Provide the (x, y) coordinate of the cell's center where the given text is located.  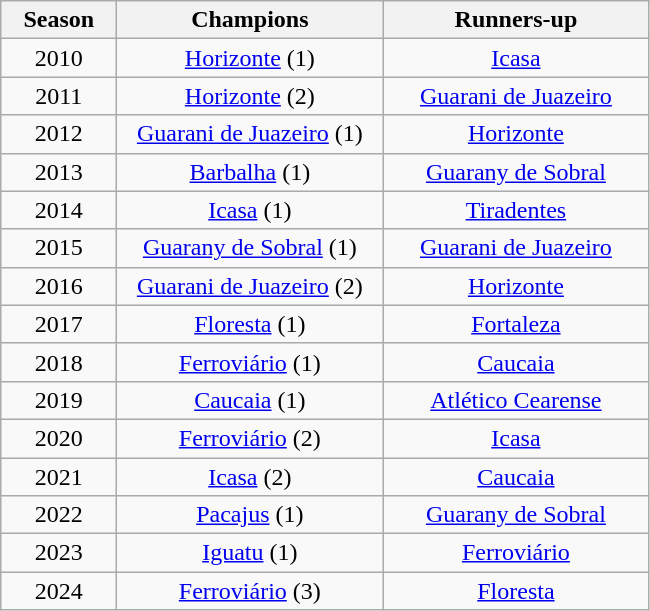
Fortaleza (516, 324)
Pacajus (1) (250, 515)
2010 (59, 58)
2016 (59, 286)
2021 (59, 477)
2015 (59, 248)
Ferroviário (1) (250, 362)
Iguatu (1) (250, 553)
Icasa (2) (250, 477)
2011 (59, 96)
Ferroviário (516, 553)
2023 (59, 553)
2017 (59, 324)
Runners-up (516, 20)
Guarany de Sobral (1) (250, 248)
Horizonte (1) (250, 58)
2012 (59, 134)
2018 (59, 362)
Barbalha (1) (250, 172)
2013 (59, 172)
Guarani de Juazeiro (1) (250, 134)
Caucaia (1) (250, 400)
Floresta (516, 591)
2022 (59, 515)
Horizonte (2) (250, 96)
Season (59, 20)
2014 (59, 210)
Icasa (1) (250, 210)
Guarani de Juazeiro (2) (250, 286)
Floresta (1) (250, 324)
2020 (59, 438)
Ferroviário (3) (250, 591)
Tiradentes (516, 210)
Atlético Cearense (516, 400)
2024 (59, 591)
2019 (59, 400)
Ferroviário (2) (250, 438)
Champions (250, 20)
